Capture the cell that displays the provided text and extract its [x, y] central coordinate. 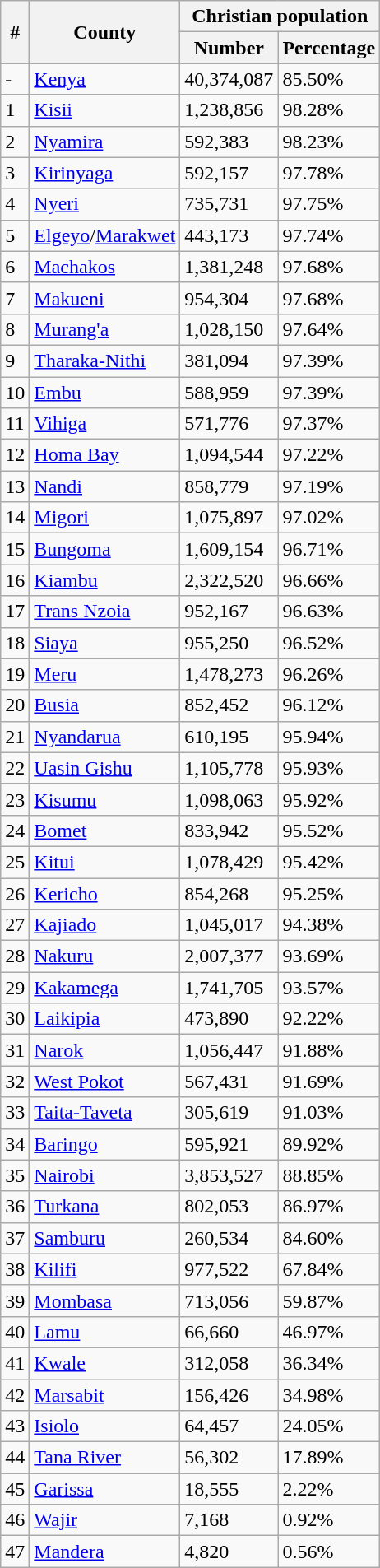
Tana River [105, 1458]
95.42% [329, 862]
15 [15, 549]
29 [15, 988]
735,731 [229, 204]
Uasin Gishu [105, 768]
36.34% [329, 1363]
22 [15, 768]
592,383 [229, 142]
91.03% [329, 1113]
2.22% [329, 1489]
Nyamira [105, 142]
20 [15, 705]
Narok [105, 1050]
17 [15, 612]
42 [15, 1395]
95.94% [329, 737]
97.78% [329, 173]
955,250 [229, 643]
588,959 [229, 393]
2,007,377 [229, 956]
County [105, 32]
96.66% [329, 580]
Kericho [105, 893]
1,075,897 [229, 518]
5 [15, 235]
98.28% [329, 110]
610,195 [229, 737]
1,105,778 [229, 768]
Taita-Taveta [105, 1113]
88.85% [329, 1175]
18 [15, 643]
47 [15, 1552]
89.92% [329, 1144]
95.25% [329, 893]
West Pokot [105, 1082]
Kajiado [105, 925]
381,094 [229, 361]
Kwale [105, 1363]
Machakos [105, 267]
92.22% [329, 1019]
91.69% [329, 1082]
24.05% [329, 1426]
96.63% [329, 612]
Mombasa [105, 1300]
98.23% [329, 142]
Murang'a [105, 329]
1 [15, 110]
40,374,087 [229, 79]
39 [15, 1300]
96.12% [329, 705]
473,890 [229, 1019]
30 [15, 1019]
13 [15, 486]
Kisii [105, 110]
3,853,527 [229, 1175]
24 [15, 831]
Bungoma [105, 549]
23 [15, 799]
9 [15, 361]
97.75% [329, 204]
Wajir [105, 1520]
14 [15, 518]
96.26% [329, 674]
2 [15, 142]
59.87% [329, 1300]
34.98% [329, 1395]
443,173 [229, 235]
Kirinyaga [105, 173]
31 [15, 1050]
84.60% [329, 1238]
97.19% [329, 486]
592,157 [229, 173]
Marsabit [105, 1395]
7,168 [229, 1520]
852,452 [229, 705]
260,534 [229, 1238]
17.89% [329, 1458]
11 [15, 424]
Samburu [105, 1238]
Nandi [105, 486]
954,304 [229, 298]
952,167 [229, 612]
1,238,856 [229, 110]
Meru [105, 674]
41 [15, 1363]
Kakamega [105, 988]
8 [15, 329]
34 [15, 1144]
67.84% [329, 1269]
Siaya [105, 643]
2,322,520 [229, 580]
36 [15, 1207]
Kitui [105, 862]
Trans Nzoia [105, 612]
21 [15, 737]
38 [15, 1269]
97.64% [329, 329]
Number [229, 48]
45 [15, 1489]
93.57% [329, 988]
Tharaka-Nithi [105, 361]
97.74% [329, 235]
96.52% [329, 643]
Bomet [105, 831]
Homa Bay [105, 455]
Nakuru [105, 956]
4,820 [229, 1552]
94.38% [329, 925]
Embu [105, 393]
7 [15, 298]
Laikipia [105, 1019]
35 [15, 1175]
Garissa [105, 1489]
25 [15, 862]
1,028,150 [229, 329]
66,660 [229, 1332]
- [15, 79]
4 [15, 204]
Migori [105, 518]
Christian population [280, 16]
3 [15, 173]
1,381,248 [229, 267]
95.92% [329, 799]
0.56% [329, 1552]
1,045,017 [229, 925]
Makueni [105, 298]
93.69% [329, 956]
95.93% [329, 768]
1,056,447 [229, 1050]
312,058 [229, 1363]
# [15, 32]
571,776 [229, 424]
44 [15, 1458]
37 [15, 1238]
Elgeyo/Marakwet [105, 235]
Vihiga [105, 424]
64,457 [229, 1426]
1,741,705 [229, 988]
28 [15, 956]
27 [15, 925]
156,426 [229, 1395]
Percentage [329, 48]
43 [15, 1426]
Nyandarua [105, 737]
Kiambu [105, 580]
97.22% [329, 455]
595,921 [229, 1144]
854,268 [229, 893]
1,098,063 [229, 799]
91.88% [329, 1050]
Busia [105, 705]
1,478,273 [229, 674]
6 [15, 267]
18,555 [229, 1489]
1,078,429 [229, 862]
305,619 [229, 1113]
1,609,154 [229, 549]
26 [15, 893]
Turkana [105, 1207]
19 [15, 674]
97.02% [329, 518]
Kisumu [105, 799]
86.97% [329, 1207]
32 [15, 1082]
833,942 [229, 831]
96.71% [329, 549]
56,302 [229, 1458]
Kilifi [105, 1269]
12 [15, 455]
16 [15, 580]
567,431 [229, 1082]
95.52% [329, 831]
46 [15, 1520]
Baringo [105, 1144]
97.37% [329, 424]
858,779 [229, 486]
Lamu [105, 1332]
46.97% [329, 1332]
Kenya [105, 79]
1,094,544 [229, 455]
Isiolo [105, 1426]
713,056 [229, 1300]
802,053 [229, 1207]
Mandera [105, 1552]
10 [15, 393]
977,522 [229, 1269]
0.92% [329, 1520]
40 [15, 1332]
85.50% [329, 79]
Nyeri [105, 204]
Nairobi [105, 1175]
33 [15, 1113]
